Determine the (x, y) coordinate at the center of the cell enclosing the given text.  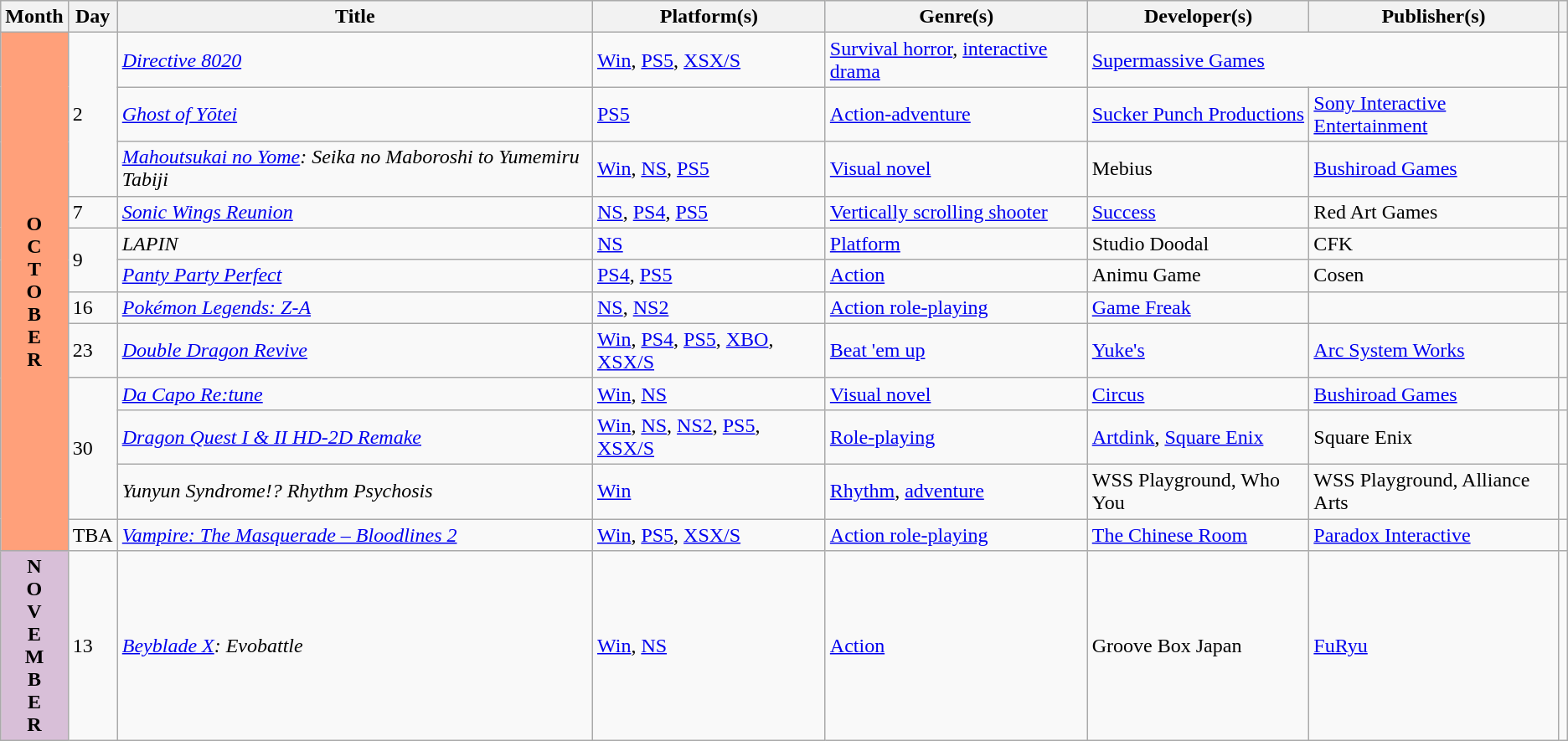
Platform (957, 244)
Dragon Quest I & II HD-2D Remake (355, 437)
Developer(s) (1198, 17)
30 (92, 448)
Panty Party Perfect (355, 275)
TBA (92, 535)
Paradox Interactive (1434, 535)
Directive 8020 (355, 60)
Win, PS4, PS5, XBO, XSX/S (709, 350)
Da Capo Re:tune (355, 394)
9 (92, 260)
WSS Playground, Alliance Arts (1434, 491)
Win, NS, PS5 (709, 169)
Double Dragon Revive (355, 350)
CFK (1434, 244)
Platform(s) (709, 17)
16 (92, 307)
NS (709, 244)
Vertically scrolling shooter (957, 212)
Win, NS, NS2, PS5, XSX/S (709, 437)
The Chinese Room (1198, 535)
Publisher(s) (1434, 17)
23 (92, 350)
Success (1198, 212)
Role-playing (957, 437)
LAPIN (355, 244)
Supermassive Games (1323, 60)
Survival horror, interactive drama (957, 60)
Square Enix (1434, 437)
Arc System Works (1434, 350)
13 (92, 646)
NS, PS4, PS5 (709, 212)
Cosen (1434, 275)
Animu Game (1198, 275)
Genre(s) (957, 17)
7 (92, 212)
Sucker Punch Productions (1198, 114)
Game Freak (1198, 307)
PS4, PS5 (709, 275)
Rhythm, adventure (957, 491)
Mebius (1198, 169)
Win (709, 491)
Studio Doodal (1198, 244)
Yunyun Syndrome!? Rhythm Psychosis (355, 491)
2 (92, 114)
Day (92, 17)
Month (34, 17)
Artdink, Square Enix (1198, 437)
Circus (1198, 394)
Beyblade X: Evobattle (355, 646)
Mahoutsukai no Yome: Seika no Maboroshi to Yumemiru Tabiji (355, 169)
Sony Interactive Entertainment (1434, 114)
Pokémon Legends: Z-A (355, 307)
PS5 (709, 114)
Beat 'em up (957, 350)
NOVEMBER (34, 646)
Ghost of Yōtei (355, 114)
Vampire: The Masquerade – Bloodlines 2 (355, 535)
Red Art Games (1434, 212)
WSS Playground, Who You (1198, 491)
Groove Box Japan (1198, 646)
NS, NS2 (709, 307)
Title (355, 17)
Sonic Wings Reunion (355, 212)
Action-adventure (957, 114)
Yuke's (1198, 350)
OCTOBER (34, 291)
FuRyu (1434, 646)
